Provide the [X, Y] coordinate of the cell's center where the given text is located.  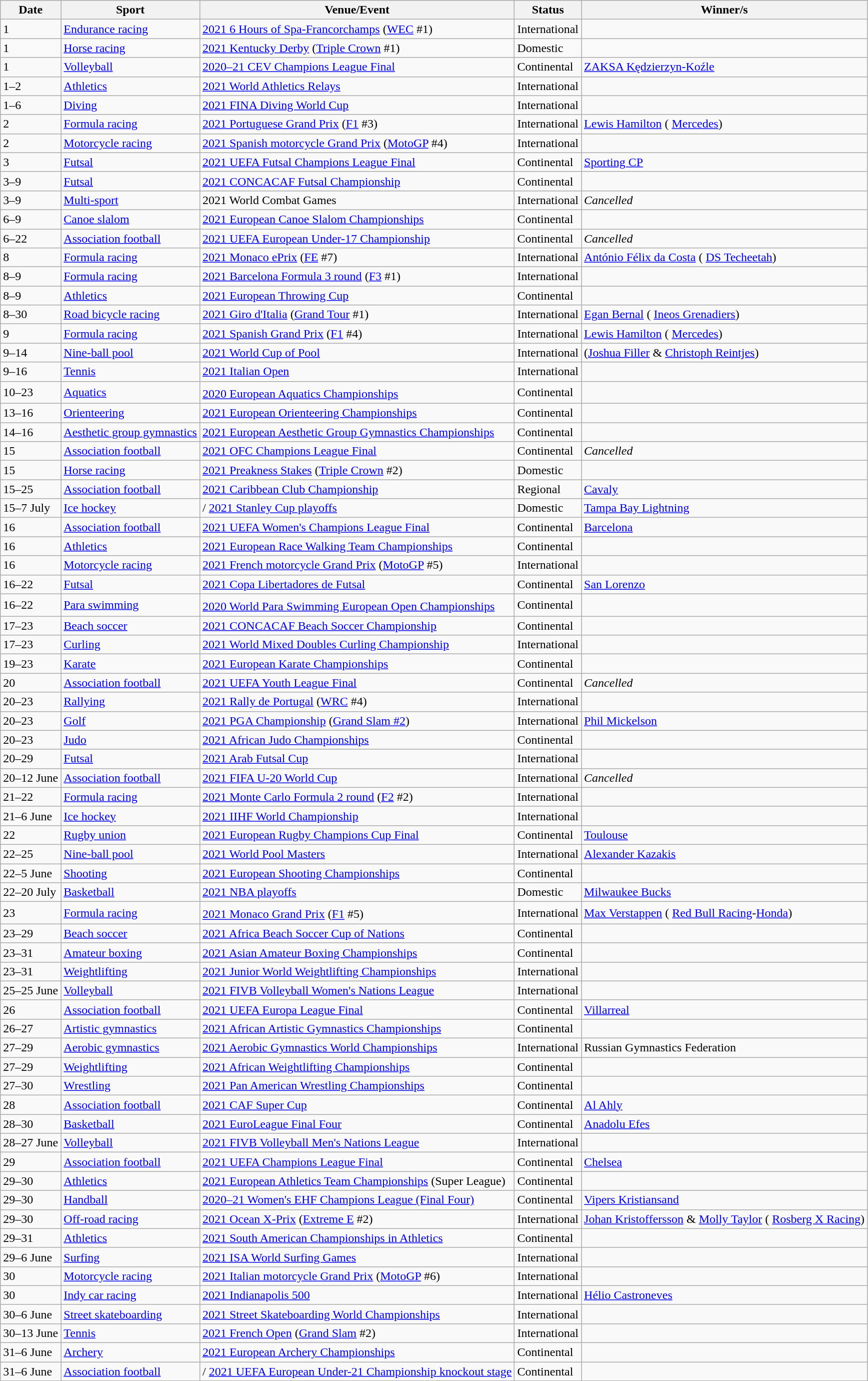
8–30 [31, 315]
2021 CONCACAF Futsal Championship [357, 181]
2021 World Pool Masters [357, 854]
23 [31, 913]
ZAKSA Kędzierzyn-Koźle [724, 67]
2021 Giro d'Italia (Grand Tour #1) [357, 315]
2021 IIHF World Championship [357, 816]
9–16 [31, 372]
Hélio Castroneves [724, 1295]
2021 European Athletics Team Championships (Super League) [357, 1181]
Al Ahly [724, 1105]
Judo [130, 740]
28 [31, 1105]
2021 European Archery Championships [357, 1352]
Russian Gymnastics Federation [724, 1048]
2021 European Karate Championships [357, 664]
2021 6 Hours of Spa-Francorchamps (WEC #1) [357, 29]
Handball [130, 1200]
2021 UEFA Futsal Champions League Final [357, 162]
10–23 [31, 392]
6–22 [31, 239]
2021 French Open (Grand Slam #2) [357, 1333]
Tampa Bay Lightning [724, 508]
/ 2021 Stanley Cup playoffs [357, 508]
2021 Arab Futsal Cup [357, 759]
2021 Africa Beach Soccer Cup of Nations [357, 933]
3 [31, 162]
Aesthetic group gymnastics [130, 432]
2021 UEFA Champions League Final [357, 1162]
2021 Spanish motorcycle Grand Prix (MotoGP #4) [357, 143]
28–27 June [31, 1143]
2021 World Athletics Relays [357, 86]
6–9 [31, 219]
2021 PGA Championship (Grand Slam #2) [357, 721]
8 [31, 258]
30–13 June [31, 1333]
Shooting [130, 873]
Milwaukee Bucks [724, 892]
2021 Copa Libertadores de Futsal [357, 584]
2021 NBA playoffs [357, 892]
2021 CONCACAF Beach Soccer Championship [357, 626]
22 [31, 835]
Endurance racing [130, 29]
Regional [548, 489]
Max Verstappen ( Red Bull Racing-Honda) [724, 913]
22–20 July [31, 892]
2021 Barcelona Formula 3 round (F3 #1) [357, 277]
29–31 [31, 1238]
20–29 [31, 759]
2021 Italian motorcycle Grand Prix (MotoGP #6) [357, 1276]
2021 Aerobic Gymnastics World Championships [357, 1048]
20 [31, 683]
2021 World Cup of Pool [357, 353]
21–6 June [31, 816]
2021 South American Championships in Athletics [357, 1238]
Villarreal [724, 1009]
9–14 [31, 353]
2021 Ocean X-Prix (Extreme E #2) [357, 1219]
Johan Kristoffersson & Molly Taylor ( Rosberg X Racing) [724, 1219]
2020–21 CEV Champions League Final [357, 67]
2021 ISA World Surfing Games [357, 1257]
29 [31, 1162]
2020 World Para Swimming European Open Championships [357, 605]
Sporting CP [724, 162]
Golf [130, 721]
2021 European Throwing Cup [357, 296]
30–6 June [31, 1314]
2021 Preakness Stakes (Triple Crown #2) [357, 470]
2021 UEFA Women's Champions League Final [357, 527]
2021 European Shooting Championships [357, 873]
2021 World Combat Games [357, 200]
Orienteering [130, 413]
2021 European Canoe Slalom Championships [357, 219]
2021 UEFA European Under-17 Championship [357, 239]
29–6 June [31, 1257]
2021 FINA Diving World Cup [357, 105]
Vipers Kristiansand [724, 1200]
2021 UEFA Youth League Final [357, 683]
2021 FIFA U-20 World Cup [357, 778]
Off-road racing [130, 1219]
Barcelona [724, 527]
26 [31, 1009]
Multi-sport [130, 200]
2021 Monaco Grand Prix (F1 #5) [357, 913]
25–25 June [31, 990]
Sport [130, 10]
2021 European Aesthetic Group Gymnastics Championships [357, 432]
21–22 [31, 797]
28–30 [31, 1124]
Para swimming [130, 605]
2021 FIVB Volleyball Women's Nations League [357, 990]
Surfing [130, 1257]
22–25 [31, 854]
Date [31, 10]
Archery [130, 1352]
/ 2021 UEFA European Under-21 Championship knockout stage [357, 1371]
2021 Pan American Wrestling Championships [357, 1086]
2021 European Rugby Champions Cup Final [357, 835]
2021 European Orienteering Championships [357, 413]
2021 Street Skateboarding World Championships [357, 1314]
2021 Indianapolis 500 [357, 1295]
2021 African Artistic Gymnastics Championships [357, 1029]
2021 Italian Open [357, 372]
9 [31, 334]
2021 African Judo Championships [357, 740]
2020 European Aquatics Championships [357, 392]
26–27 [31, 1029]
22–5 June [31, 873]
Alexander Kazakis [724, 854]
Canoe slalom [130, 219]
2021 Kentucky Derby (Triple Crown #1) [357, 48]
2021 Portuguese Grand Prix (F1 #3) [357, 124]
14–16 [31, 432]
1–2 [31, 86]
Rallying [130, 702]
2021 UEFA Europa League Final [357, 1009]
Toulouse [724, 835]
19–23 [31, 664]
Egan Bernal ( Ineos Grenadiers) [724, 315]
Phil Mickelson [724, 721]
2021 EuroLeague Final Four [357, 1124]
2021 Rally de Portugal (WRC #4) [357, 702]
Winner/s [724, 10]
San Lorenzo [724, 584]
Aquatics [130, 392]
Street skateboarding [130, 1314]
Rugby union [130, 835]
2021 French motorcycle Grand Prix (MotoGP #5) [357, 565]
Karate [130, 664]
Status [548, 10]
Chelsea [724, 1162]
(Joshua Filler & Christoph Reintjes) [724, 353]
2020–21 Women's EHF Champions League (Final Four) [357, 1200]
Anadolu Efes [724, 1124]
Aerobic gymnastics [130, 1048]
Diving [130, 105]
2021 Spanish Grand Prix (F1 #4) [357, 334]
23–29 [31, 933]
Curling [130, 645]
13–16 [31, 413]
2021 Asian Amateur Boxing Championships [357, 952]
2021 European Race Walking Team Championships [357, 546]
Indy car racing [130, 1295]
15–25 [31, 489]
António Félix da Costa ( DS Techeetah) [724, 258]
Road bicycle racing [130, 315]
2021 Caribbean Club Championship [357, 489]
2021 Monaco ePrix (FE #7) [357, 258]
2021 Monte Carlo Formula 2 round (F2 #2) [357, 797]
2021 Junior World Weightlifting Championships [357, 971]
Amateur boxing [130, 952]
2021 World Mixed Doubles Curling Championship [357, 645]
2021 FIVB Volleyball Men's Nations League [357, 1143]
27–30 [31, 1086]
Artistic gymnastics [130, 1029]
2021 OFC Champions League Final [357, 451]
1–6 [31, 105]
2021 African Weightlifting Championships [357, 1067]
Venue/Event [357, 10]
15–7 July [31, 508]
20–12 June [31, 778]
Cavaly [724, 489]
2021 CAF Super Cup [357, 1105]
Wrestling [130, 1086]
